Provide the [X, Y] coordinate of the cell's center where the given text is located.  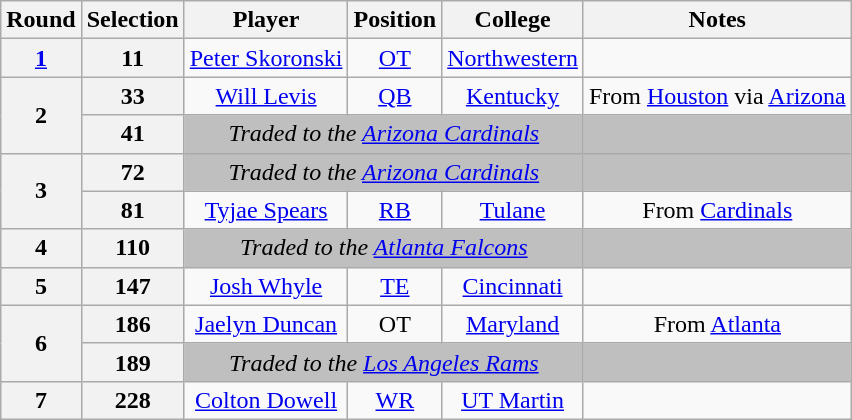
6 [41, 343]
2 [41, 115]
33 [132, 96]
11 [132, 58]
72 [132, 172]
College [513, 20]
Peter Skoronski [266, 58]
110 [132, 248]
Player [266, 20]
Selection [132, 20]
3 [41, 191]
Notes [717, 20]
Northwestern [513, 58]
81 [132, 210]
189 [132, 362]
UT Martin [513, 400]
Kentucky [513, 96]
Will Levis [266, 96]
Tyjae Spears [266, 210]
5 [41, 286]
Tulane [513, 210]
From Atlanta [717, 324]
Cincinnati [513, 286]
From Houston via Arizona [717, 96]
41 [132, 134]
7 [41, 400]
QB [395, 96]
Round [41, 20]
1 [41, 58]
Colton Dowell [266, 400]
Jaelyn Duncan [266, 324]
Traded to the Los Angeles Rams [384, 362]
228 [132, 400]
Position [395, 20]
RB [395, 210]
186 [132, 324]
4 [41, 248]
WR [395, 400]
Maryland [513, 324]
Traded to the Atlanta Falcons [384, 248]
147 [132, 286]
From Cardinals [717, 210]
Josh Whyle [266, 286]
TE [395, 286]
